Locate the cell with the specified text and output its [X, Y] center coordinate. 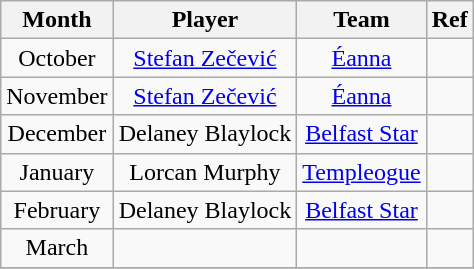
January [57, 172]
February [57, 210]
December [57, 134]
Month [57, 20]
Templeogue [362, 172]
November [57, 96]
October [57, 58]
March [57, 248]
Team [362, 20]
Lorcan Murphy [205, 172]
Ref [450, 20]
Player [205, 20]
